From the cell containing the given text, extract its center point as [X, Y] coordinate. 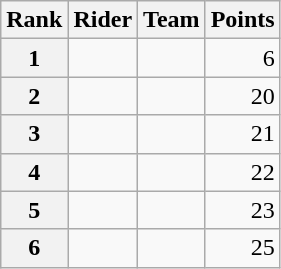
25 [242, 248]
23 [242, 210]
Team [172, 20]
20 [242, 96]
4 [34, 172]
2 [34, 96]
22 [242, 172]
Rank [34, 20]
21 [242, 134]
5 [34, 210]
1 [34, 58]
Rider [103, 20]
Points [242, 20]
3 [34, 134]
